Search for the cell housing the specified text and yield its (x, y) center coordinate. 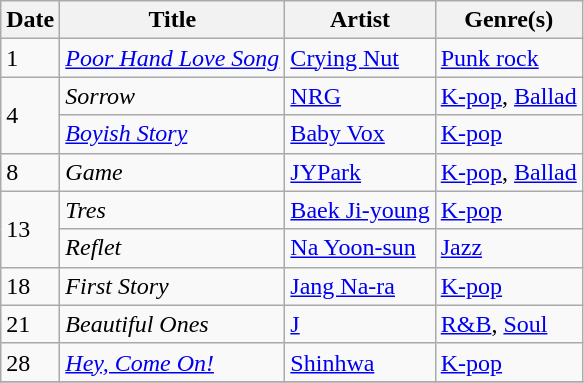
21 (30, 324)
Reflet (172, 248)
R&B, Soul (508, 324)
Title (172, 20)
Hey, Come On! (172, 362)
Na Yoon-sun (360, 248)
JYPark (360, 172)
Baek Ji-young (360, 210)
Beautiful Ones (172, 324)
13 (30, 229)
Artist (360, 20)
Baby Vox (360, 134)
Tres (172, 210)
Genre(s) (508, 20)
Boyish Story (172, 134)
NRG (360, 96)
Date (30, 20)
Shinhwa (360, 362)
1 (30, 58)
Crying Nut (360, 58)
8 (30, 172)
Sorrow (172, 96)
Poor Hand Love Song (172, 58)
Jang Na-ra (360, 286)
4 (30, 115)
First Story (172, 286)
Game (172, 172)
Punk rock (508, 58)
Jazz (508, 248)
18 (30, 286)
J (360, 324)
28 (30, 362)
